Identify which cell holds the provided text, then report its (X, Y) central coordinate. 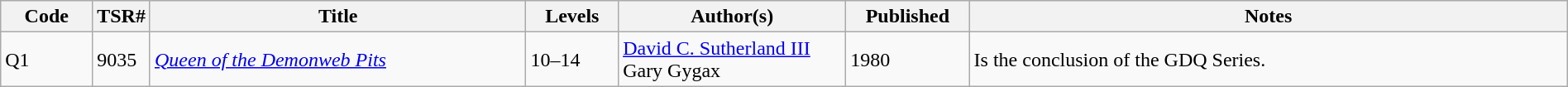
Queen of the Demonweb Pits (337, 60)
David C. Sutherland IIIGary Gygax (733, 60)
10–14 (572, 60)
Title (337, 17)
Notes (1269, 17)
Levels (572, 17)
TSR# (122, 17)
Published (908, 17)
Is the conclusion of the GDQ Series. (1269, 60)
Code (46, 17)
1980 (908, 60)
Author(s) (733, 17)
Q1 (46, 60)
9035 (122, 60)
